Identify which cell holds the provided text, then report its [X, Y] central coordinate. 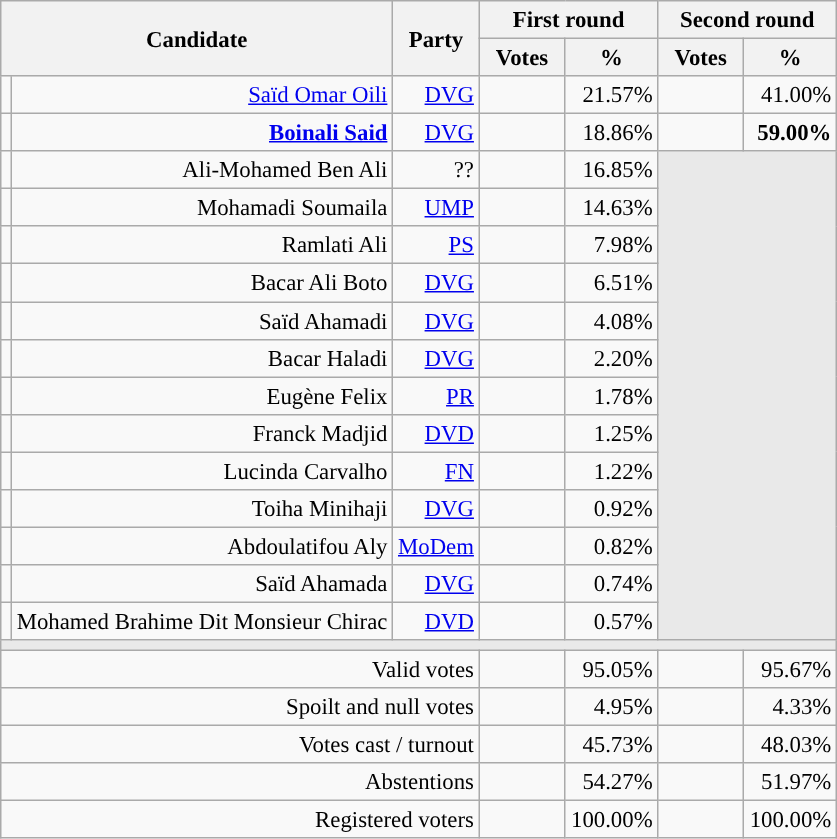
FN [436, 471]
7.98% [612, 245]
1.78% [612, 396]
Bacar Haladi [202, 358]
Lucinda Carvalho [202, 471]
6.51% [612, 283]
95.05% [612, 670]
54.27% [612, 782]
Second round [748, 20]
0.92% [612, 509]
4.08% [612, 321]
Candidate [197, 38]
59.00% [790, 133]
41.00% [790, 95]
4.95% [612, 707]
First round [568, 20]
0.82% [612, 546]
48.03% [790, 745]
0.57% [612, 621]
0.74% [612, 584]
1.22% [612, 471]
51.97% [790, 782]
Boinali Said [202, 133]
18.86% [612, 133]
2.20% [612, 358]
Votes cast / turnout [240, 745]
Valid votes [240, 670]
45.73% [612, 745]
Registered voters [240, 820]
Toiha Minihaji [202, 509]
Saïd Omar Oili [202, 95]
Saïd Ahamada [202, 584]
21.57% [612, 95]
MoDem [436, 546]
Mohamadi Soumaila [202, 208]
1.25% [612, 433]
16.85% [612, 170]
Abdoulatifou Aly [202, 546]
Saïd Ahamadi [202, 321]
Franck Madjid [202, 433]
PR [436, 396]
Bacar Ali Boto [202, 283]
?? [436, 170]
Mohamed Brahime Dit Monsieur Chirac [202, 621]
Spoilt and null votes [240, 707]
14.63% [612, 208]
UMP [436, 208]
Party [436, 38]
PS [436, 245]
Ramlati Ali [202, 245]
95.67% [790, 670]
Abstentions [240, 782]
Ali-Mohamed Ben Ali [202, 170]
Eugène Felix [202, 396]
4.33% [790, 707]
